Search for the cell housing the specified text and yield its [X, Y] center coordinate. 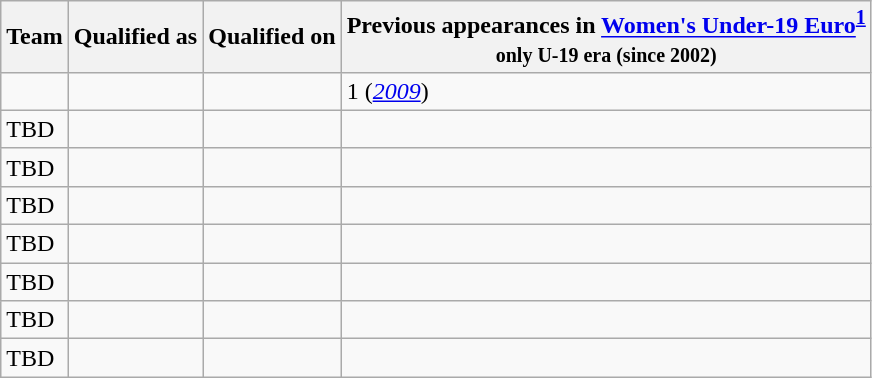
1 (2009) [606, 91]
Qualified as [135, 37]
Team [35, 37]
Qualified on [272, 37]
Previous appearances in Women's Under-19 Euro1only U-19 era (since 2002) [606, 37]
